Capture the cell that displays the provided text and extract its [x, y] central coordinate. 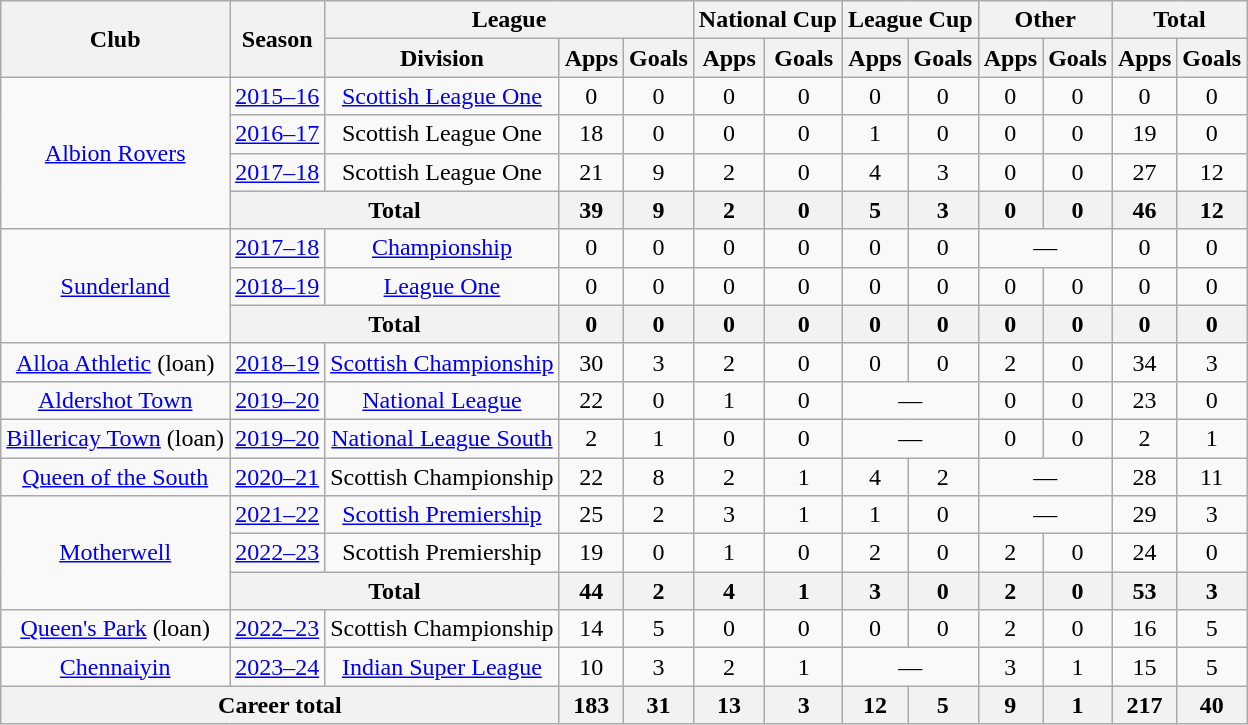
31 [659, 705]
40 [1212, 705]
46 [1144, 210]
21 [591, 172]
Season [278, 39]
2015–16 [278, 96]
National League [442, 400]
2021–22 [278, 515]
39 [591, 210]
16 [1144, 629]
27 [1144, 172]
Division [442, 58]
Aldershot Town [116, 400]
8 [659, 477]
53 [1144, 591]
League [510, 20]
28 [1144, 477]
2020–21 [278, 477]
National League South [442, 438]
2016–17 [278, 134]
Queen of the South [116, 477]
15 [1144, 667]
Queen's Park (loan) [116, 629]
217 [1144, 705]
13 [729, 705]
29 [1144, 515]
Chennaiyin [116, 667]
30 [591, 362]
Indian Super League [442, 667]
24 [1144, 553]
Career total [280, 705]
183 [591, 705]
10 [591, 667]
18 [591, 134]
23 [1144, 400]
Billericay Town (loan) [116, 438]
2023–24 [278, 667]
11 [1212, 477]
25 [591, 515]
Sunderland [116, 286]
44 [591, 591]
National Cup [768, 20]
Other [1045, 20]
Motherwell [116, 553]
Club [116, 39]
14 [591, 629]
34 [1144, 362]
Alloa Athletic (loan) [116, 362]
Albion Rovers [116, 153]
Championship [442, 248]
League One [442, 286]
League Cup [910, 20]
